Detect which cell encompasses the target text, then output its (X, Y) center coordinate. 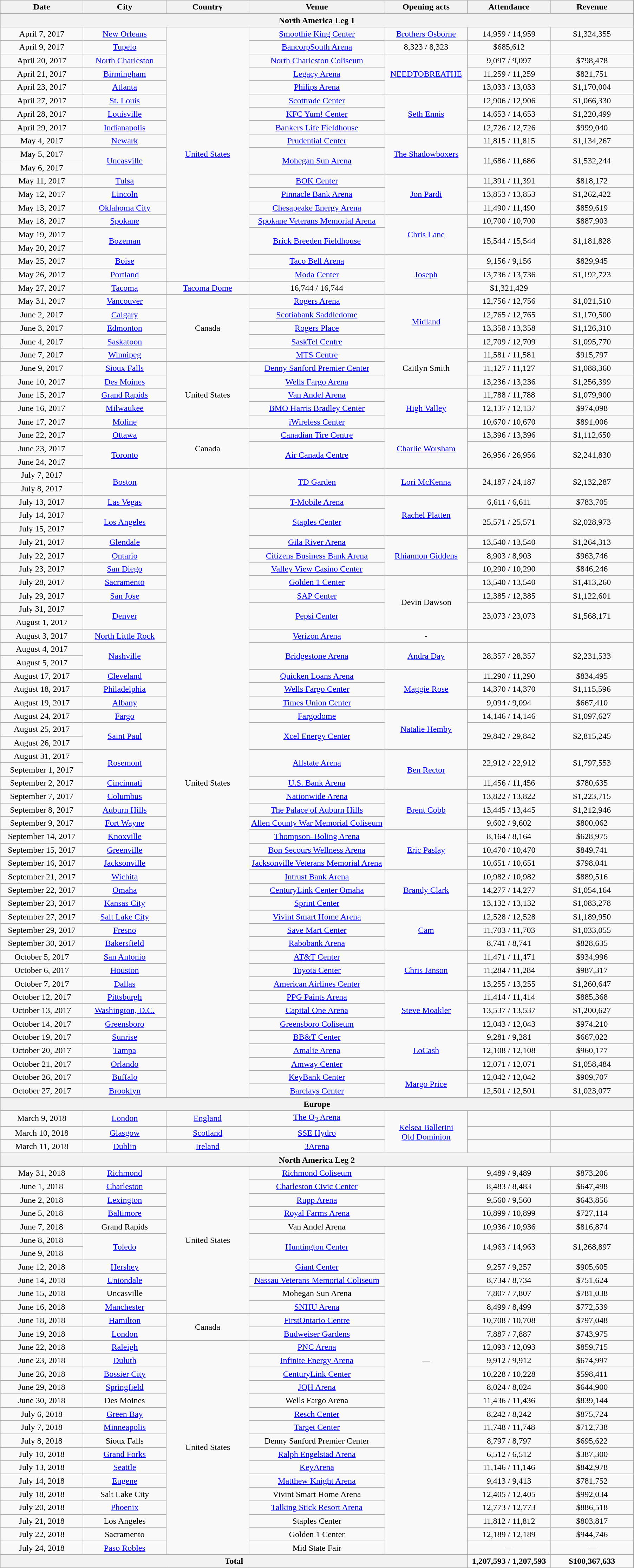
Chris Lane (426, 234)
Charleston Civic Center (317, 1187)
10,228 / 10,228 (509, 1374)
$1,223,715 (592, 796)
Country (208, 7)
May 19, 2017 (42, 234)
October 20, 2017 (42, 1051)
Bakersfield (125, 943)
Barclays Center (317, 1091)
$798,041 (592, 863)
$712,738 (592, 1427)
$727,114 (592, 1213)
Baltimore (125, 1213)
Portland (125, 275)
October 27, 2017 (42, 1091)
KFC Yum! Center (317, 114)
11,414 / 11,414 (509, 997)
8,734 / 8,734 (509, 1280)
Tupelo (125, 47)
Fargodome (317, 716)
Bozeman (125, 241)
8,903 / 8,903 (509, 555)
August 18, 2017 (42, 689)
PNC Arena (317, 1347)
June 19, 2018 (42, 1334)
SSE Hydro (317, 1133)
Revenue (592, 7)
August 19, 2017 (42, 703)
Green Bay (125, 1414)
Spokane Veterans Memorial Arena (317, 221)
9,489 / 9,489 (509, 1173)
Ben Rector (426, 769)
Scotiabank Saddledome (317, 315)
13,396 / 13,396 (509, 435)
$1,262,422 (592, 194)
October 7, 2017 (42, 983)
- (426, 636)
Glasgow (125, 1133)
August 31, 2017 (42, 756)
Capital One Arena (317, 1010)
iWireless Center (317, 422)
$987,317 (592, 970)
BancorpSouth Arena (317, 47)
11,284 / 11,284 (509, 970)
Legacy Arena (317, 74)
October 6, 2017 (42, 970)
$829,945 (592, 261)
Brent Cobb (426, 809)
Brooklyn (125, 1091)
$1,023,077 (592, 1091)
14,370 / 14,370 (509, 689)
Smoothie King Center (317, 34)
$798,478 (592, 60)
June 1, 2018 (42, 1187)
$1,170,004 (592, 87)
Dallas (125, 983)
July 8, 2017 (42, 489)
Charlie Worsham (426, 449)
TD Garden (317, 482)
Talking Stick Resort Arena (317, 1508)
Toronto (125, 455)
Denver (125, 616)
San Diego (125, 569)
Scotland (208, 1133)
Prudential Center (317, 141)
12,405 / 12,405 (509, 1494)
Tampa (125, 1051)
August 25, 2017 (42, 729)
11,436 / 11,436 (509, 1401)
Philips Arena (317, 87)
Knoxville (125, 837)
August 3, 2017 (42, 636)
11,686 / 11,686 (509, 161)
April 21, 2017 (42, 74)
July 15, 2017 (42, 529)
Greensboro (125, 1024)
13,255 / 13,255 (509, 983)
Lexington (125, 1200)
11,127 / 11,127 (509, 368)
11,456 / 11,456 (509, 783)
29,842 / 29,842 (509, 736)
June 7, 2018 (42, 1227)
$647,498 (592, 1187)
June 10, 2017 (42, 381)
11,146 / 11,146 (509, 1467)
Rachel Platten (426, 515)
JQH Arena (317, 1387)
May 27, 2017 (42, 288)
North Charleston (125, 60)
September 30, 2017 (42, 943)
24,187 / 24,187 (509, 482)
8,499 / 8,499 (509, 1307)
Pinnacle Bank Arena (317, 194)
Royal Farms Arena (317, 1213)
Caitlyn Smith (426, 368)
July 22, 2017 (42, 555)
$783,705 (592, 502)
$2,241,830 (592, 455)
1,207,593 / 1,207,593 (509, 1561)
Omaha (125, 890)
June 22, 2017 (42, 435)
$695,622 (592, 1441)
SaskTel Centre (317, 341)
$1,256,399 (592, 381)
Save Mart Center (317, 930)
The Shadowboxers (426, 154)
May 25, 2017 (42, 261)
$2,132,287 (592, 482)
$1,054,164 (592, 890)
12,137 / 12,137 (509, 408)
Europe (317, 1104)
BB&T Center (317, 1037)
July 7, 2018 (42, 1427)
10,670 / 10,670 (509, 422)
10,700 / 10,700 (509, 221)
9,560 / 9,560 (509, 1200)
July 21, 2018 (42, 1521)
12,071 / 12,071 (509, 1064)
September 9, 2017 (42, 823)
$628,975 (592, 837)
Allstate Arena (317, 763)
$667,410 (592, 703)
$974,098 (592, 408)
8,483 / 8,483 (509, 1187)
Saint Paul (125, 736)
$1,088,360 (592, 368)
14,277 / 14,277 (509, 890)
June 26, 2018 (42, 1374)
Minneapolis (125, 1427)
May 18, 2017 (42, 221)
England (208, 1118)
14,959 / 14,959 (509, 34)
June 22, 2018 (42, 1347)
25,571 / 25,571 (509, 522)
American Airlines Center (317, 983)
12,501 / 12,501 (509, 1091)
$643,856 (592, 1200)
Philadelphia (125, 689)
11,748 / 11,748 (509, 1427)
September 23, 2017 (42, 903)
June 16, 2017 (42, 408)
12,093 / 12,093 (509, 1347)
13,822 / 13,822 (509, 796)
12,773 / 12,773 (509, 1508)
Duluth (125, 1360)
May 13, 2017 (42, 208)
$828,635 (592, 943)
June 23, 2017 (42, 449)
$839,144 (592, 1401)
T-Mobile Arena (317, 502)
April 23, 2017 (42, 87)
11,290 / 11,290 (509, 676)
July 14, 2017 (42, 515)
Ralph Engelstad Arena (317, 1454)
June 14, 2018 (42, 1280)
May 31, 2018 (42, 1173)
Atlanta (125, 87)
8,024 / 8,024 (509, 1387)
Moda Center (317, 275)
Scottrade Center (317, 101)
Amway Center (317, 1064)
Allen County War Memorial Coliseum (317, 823)
March 9, 2018 (42, 1118)
Newark (125, 141)
$1,079,900 (592, 395)
North Charleston Coliseum (317, 60)
June 16, 2018 (42, 1307)
Orlando (125, 1064)
September 1, 2017 (42, 769)
8,797 / 8,797 (509, 1441)
Columbus (125, 796)
Citizens Business Bank Arena (317, 555)
CenturyLink Center Omaha (317, 890)
12,906 / 12,906 (509, 101)
Birmingham (125, 74)
September 29, 2017 (42, 930)
Air Canada Centre (317, 455)
Milwaukee (125, 408)
April 29, 2017 (42, 127)
Venue (317, 7)
September 2, 2017 (42, 783)
Rupp Arena (317, 1200)
Rosemont (125, 763)
July 29, 2017 (42, 596)
$934,996 (592, 957)
October 12, 2017 (42, 997)
Thompson–Boling Arena (317, 837)
October 19, 2017 (42, 1037)
July 22, 2018 (42, 1534)
$667,022 (592, 1037)
$999,040 (592, 127)
Verizon Arena (317, 636)
$1,095,770 (592, 341)
May 20, 2017 (42, 248)
8,741 / 8,741 (509, 943)
12,756 / 12,756 (509, 301)
Total (234, 1561)
Tacoma (125, 288)
New Orleans (125, 34)
$1,083,278 (592, 903)
13,033 / 13,033 (509, 87)
13,537 / 13,537 (509, 1010)
July 6, 2018 (42, 1414)
$846,246 (592, 569)
13,736 / 13,736 (509, 275)
September 15, 2017 (42, 850)
Xcel Energy Center (317, 736)
June 17, 2017 (42, 422)
May 6, 2017 (42, 168)
The O2 Arena (317, 1118)
$974,210 (592, 1024)
22,912 / 22,912 (509, 763)
$685,612 (509, 47)
Natalie Hemby (426, 729)
$803,817 (592, 1521)
BMO Harris Bradley Center (317, 408)
Bon Secours Wellness Arena (317, 850)
Dublin (125, 1146)
$1,170,500 (592, 315)
Cincinnati (125, 783)
August 1, 2017 (42, 622)
$849,741 (592, 850)
$772,539 (592, 1307)
May 5, 2017 (42, 154)
$1,200,627 (592, 1010)
Grand Forks (125, 1454)
9,602 / 9,602 (509, 823)
$1,321,429 (509, 288)
10,290 / 10,290 (509, 569)
Ireland (208, 1146)
Nassau Veterans Memorial Coliseum (317, 1280)
Jacksonville Veterans Memorial Arena (317, 863)
September 16, 2017 (42, 863)
8,164 / 8,164 (509, 837)
14,963 / 14,963 (509, 1247)
October 14, 2017 (42, 1024)
September 14, 2017 (42, 837)
Hamilton (125, 1320)
10,708 / 10,708 (509, 1320)
$1,115,596 (592, 689)
July 23, 2017 (42, 569)
$644,900 (592, 1387)
Seth Ennis (426, 114)
$781,752 (592, 1481)
12,108 / 12,108 (509, 1051)
Devin Dawson (426, 602)
Eugene (125, 1481)
Hershey (125, 1267)
Bankers Life Fieldhouse (317, 127)
13,132 / 13,132 (509, 903)
Lori McKenna (426, 482)
Phoenix (125, 1508)
$781,038 (592, 1293)
July 24, 2018 (42, 1548)
March 11, 2018 (42, 1146)
$1,134,267 (592, 141)
KeyBank Center (317, 1077)
June 23, 2018 (42, 1360)
Buffalo (125, 1077)
MTS Centre (317, 355)
Bossier City (125, 1374)
Springfield (125, 1387)
6,512 / 6,512 (509, 1454)
May 4, 2017 (42, 141)
CenturyLink Center (317, 1374)
June 9, 2017 (42, 368)
Kansas City (125, 903)
NEEDTOBREATHE (426, 74)
Toyota Center (317, 970)
13,853 / 13,853 (509, 194)
Wells Fargo Center (317, 689)
7,887 / 7,887 (509, 1334)
April 27, 2017 (42, 101)
Seattle (125, 1467)
Raleigh (125, 1347)
July 20, 2018 (42, 1508)
June 4, 2017 (42, 341)
Indianapolis (125, 127)
$905,605 (592, 1267)
9,094 / 9,094 (509, 703)
$818,172 (592, 181)
August 4, 2017 (42, 649)
11,391 / 11,391 (509, 181)
$885,368 (592, 997)
Quicken Loans Arena (317, 676)
Richmond (125, 1173)
$1,220,499 (592, 114)
September 21, 2017 (42, 877)
Moline (125, 422)
$780,635 (592, 783)
Budweiser Gardens (317, 1334)
Maggie Rose (426, 689)
$887,903 (592, 221)
$960,177 (592, 1051)
$834,495 (592, 676)
$859,619 (592, 208)
10,470 / 10,470 (509, 850)
12,726 / 12,726 (509, 127)
Rabobank Arena (317, 943)
June 24, 2017 (42, 462)
Cam (426, 930)
June 7, 2017 (42, 355)
3Arena (317, 1146)
August 17, 2017 (42, 676)
Richmond Coliseum (317, 1173)
11,259 / 11,259 (509, 74)
Vancouver (125, 301)
$842,978 (592, 1467)
Tacoma Dome (208, 288)
Fresno (125, 930)
$2,231,533 (592, 656)
$816,874 (592, 1227)
Rogers Arena (317, 301)
11,581 / 11,581 (509, 355)
September 8, 2017 (42, 809)
$1,021,510 (592, 301)
$1,058,484 (592, 1064)
May 12, 2017 (42, 194)
September 27, 2017 (42, 917)
FirstOntario Centre (317, 1320)
$1,260,647 (592, 983)
Times Union Center (317, 703)
Fargo (125, 716)
10,899 / 10,899 (509, 1213)
13,445 / 13,445 (509, 809)
North America Leg 2 (317, 1160)
$1,268,897 (592, 1247)
$1,568,171 (592, 616)
Paso Robles (125, 1548)
April 28, 2017 (42, 114)
8,242 / 8,242 (509, 1414)
PPG Paints Arena (317, 997)
15,544 / 15,544 (509, 241)
$1,797,553 (592, 763)
$1,097,627 (592, 716)
Edmonton (125, 328)
Canadian Tire Centre (317, 435)
SAP Center (317, 596)
$1,212,946 (592, 809)
Brick Breeden Fieldhouse (317, 241)
June 5, 2018 (42, 1213)
July 21, 2017 (42, 542)
Valley View Casino Center (317, 569)
$1,413,260 (592, 582)
$1,324,355 (592, 34)
June 18, 2018 (42, 1320)
August 24, 2017 (42, 716)
Greensboro Coliseum (317, 1024)
Greenville (125, 850)
LoCash (426, 1051)
12,709 / 12,709 (509, 341)
$751,624 (592, 1280)
12,765 / 12,765 (509, 315)
Fort Wayne (125, 823)
$992,034 (592, 1494)
12,189 / 12,189 (509, 1534)
Mid State Fair (317, 1548)
12,385 / 12,385 (509, 596)
Manchester (125, 1307)
28,357 / 28,357 (509, 656)
11,815 / 11,815 (509, 141)
October 21, 2017 (42, 1064)
Cleveland (125, 676)
Jon Pardi (426, 194)
$875,724 (592, 1414)
$944,746 (592, 1534)
Spokane (125, 221)
Kelsea Ballerini Old Dominion (426, 1132)
10,982 / 10,982 (509, 877)
$1,192,723 (592, 275)
August 5, 2017 (42, 663)
June 30, 2018 (42, 1401)
April 20, 2017 (42, 60)
Houston (125, 970)
$100,367,633 (592, 1561)
Giant Center (317, 1267)
11,703 / 11,703 (509, 930)
$1,033,055 (592, 930)
$963,746 (592, 555)
$1,264,313 (592, 542)
June 3, 2017 (42, 328)
June 12, 2018 (42, 1267)
$1,181,828 (592, 241)
October 13, 2017 (42, 1010)
$909,707 (592, 1077)
April 9, 2017 (42, 47)
March 10, 2018 (42, 1133)
Calgary (125, 315)
$891,006 (592, 422)
St. Louis (125, 101)
Steve Moakler (426, 1010)
26,956 / 26,956 (509, 455)
San Jose (125, 596)
10,651 / 10,651 (509, 863)
April 7, 2017 (42, 34)
Nationwide Arena (317, 796)
Uniondale (125, 1280)
July 10, 2018 (42, 1454)
Brothers Osborne (426, 34)
July 31, 2017 (42, 609)
September 7, 2017 (42, 796)
Margo Price (426, 1084)
14,146 / 14,146 (509, 716)
Intrust Bank Arena (317, 877)
Wichita (125, 877)
SNHU Arena (317, 1307)
July 7, 2017 (42, 475)
13,236 / 13,236 (509, 381)
Amalie Arena (317, 1051)
KeyArena (317, 1467)
June 29, 2018 (42, 1387)
Attendance (509, 7)
$873,206 (592, 1173)
Joseph (426, 275)
9,257 / 9,257 (509, 1267)
12,043 / 12,043 (509, 1024)
August 26, 2017 (42, 743)
6,611 / 6,611 (509, 502)
Ottawa (125, 435)
13,358 / 13,358 (509, 328)
June 2, 2018 (42, 1200)
$1,066,330 (592, 101)
$859,715 (592, 1347)
October 5, 2017 (42, 957)
Resch Center (317, 1414)
Nashville (125, 656)
12,042 / 12,042 (509, 1077)
July 18, 2018 (42, 1494)
BOK Center (317, 181)
$1,532,244 (592, 161)
Lincoln (125, 194)
$2,028,973 (592, 522)
$598,411 (592, 1374)
Infinite Energy Arena (317, 1360)
Chesapeake Energy Arena (317, 208)
May 31, 2017 (42, 301)
Glendale (125, 542)
$889,516 (592, 877)
11,471 / 11,471 (509, 957)
$743,975 (592, 1334)
North America Leg 1 (317, 20)
14,653 / 14,653 (509, 114)
May 26, 2017 (42, 275)
Saskatoon (125, 341)
Andra Day (426, 656)
Chris Janson (426, 970)
11,812 / 11,812 (509, 1521)
Oklahoma City (125, 208)
$2,815,245 (592, 736)
Midland (426, 321)
May 11, 2017 (42, 181)
Boise (125, 261)
Pepsi Center (317, 616)
North Little Rock (125, 636)
High Valley (426, 408)
Las Vegas (125, 502)
Huntington Center (317, 1247)
June 8, 2018 (42, 1240)
$1,189,950 (592, 917)
Boston (125, 482)
$886,518 (592, 1508)
10,936 / 10,936 (509, 1227)
July 8, 2018 (42, 1441)
9,912 / 9,912 (509, 1360)
$1,112,650 (592, 435)
Toledo (125, 1247)
$674,997 (592, 1360)
June 15, 2018 (42, 1293)
11,788 / 11,788 (509, 395)
July 13, 2017 (42, 502)
7,807 / 7,807 (509, 1293)
Louisville (125, 114)
Bridgestone Arena (317, 656)
Target Center (317, 1427)
October 26, 2017 (42, 1077)
12,528 / 12,528 (509, 917)
July 13, 2018 (42, 1467)
July 14, 2018 (42, 1481)
$915,797 (592, 355)
July 28, 2017 (42, 582)
$1,122,601 (592, 596)
$800,062 (592, 823)
Auburn Hills (125, 809)
23,073 / 23,073 (509, 616)
Tulsa (125, 181)
June 2, 2017 (42, 315)
Taco Bell Arena (317, 261)
Gila River Arena (317, 542)
9,156 / 9,156 (509, 261)
Albany (125, 703)
16,744 / 16,744 (317, 288)
9,281 / 9,281 (509, 1037)
AT&T Center (317, 957)
Sprint Center (317, 903)
Rogers Place (317, 328)
Ontario (125, 555)
9,413 / 9,413 (509, 1481)
June 15, 2017 (42, 395)
Eric Paslay (426, 850)
$387,300 (592, 1454)
Opening acts (426, 7)
11,490 / 11,490 (509, 208)
Date (42, 7)
June 9, 2018 (42, 1253)
Rhiannon Giddens (426, 555)
Sunrise (125, 1037)
Brandy Clark (426, 890)
Charleston (125, 1187)
$1,126,310 (592, 328)
Matthew Knight Arena (317, 1481)
The Palace of Auburn Hills (317, 809)
$821,751 (592, 74)
8,323 / 8,323 (426, 47)
September 22, 2017 (42, 890)
City (125, 7)
$797,048 (592, 1320)
Washington, D.C. (125, 1010)
Winnipeg (125, 355)
San Antonio (125, 957)
Jacksonville (125, 863)
9,097 / 9,097 (509, 60)
U.S. Bank Arena (317, 783)
Pittsburgh (125, 997)
